Search for the cell housing the specified text and yield its [x, y] center coordinate. 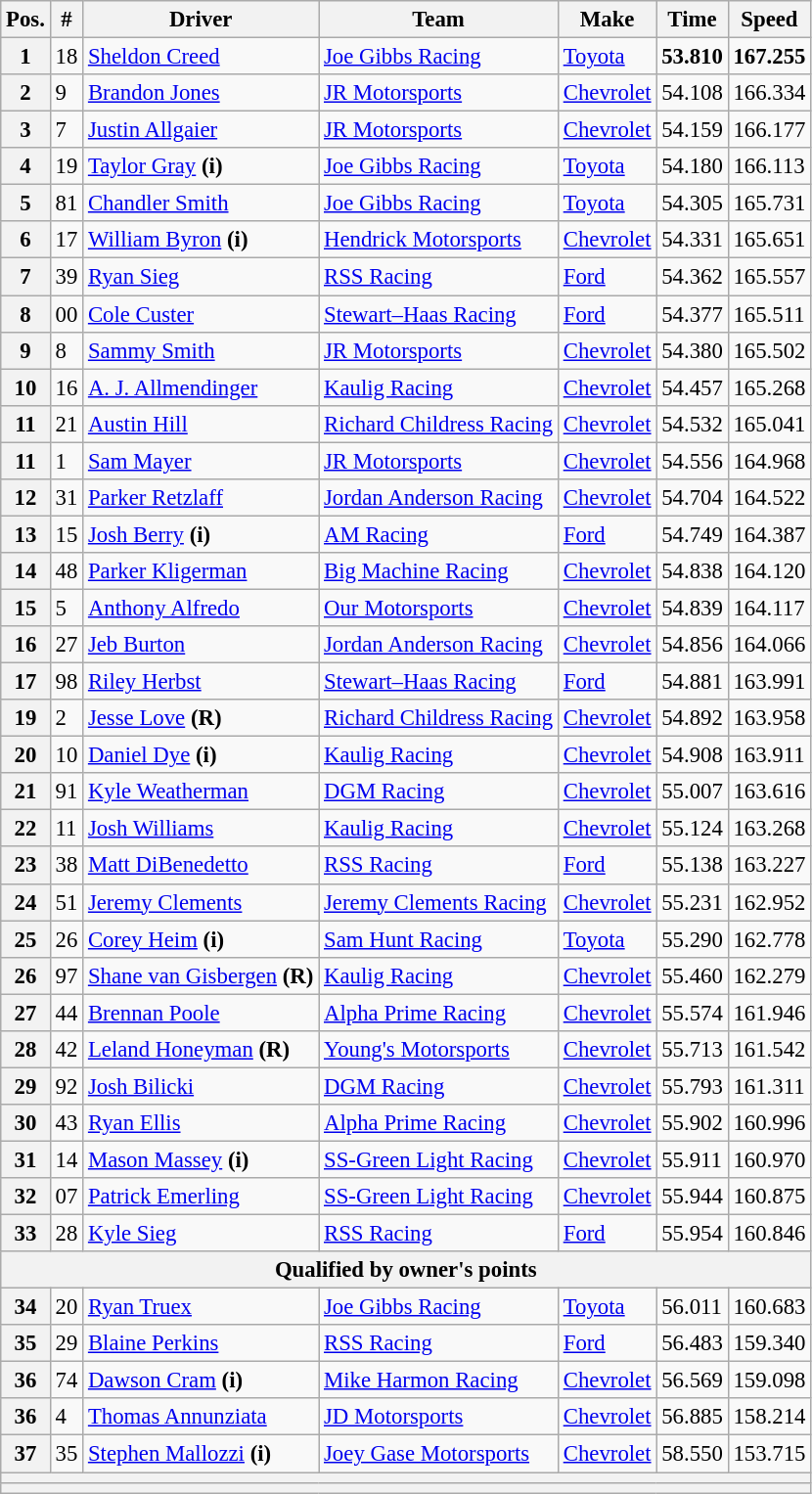
Dawson Cram (i) [202, 1381]
54.108 [693, 93]
JD Motorsports [438, 1418]
Speed [769, 20]
54.704 [693, 498]
12 [25, 498]
163.268 [769, 829]
Leland Honeyman (R) [202, 1050]
54.892 [693, 718]
Sheldon Creed [202, 57]
55.713 [693, 1050]
55.954 [693, 1234]
Our Motorsports [438, 608]
Brennan Poole [202, 1013]
00 [67, 314]
54.362 [693, 277]
Mike Harmon Racing [438, 1381]
39 [67, 277]
54.180 [693, 166]
165.041 [769, 424]
Kyle Weatherman [202, 792]
165.502 [769, 350]
55.290 [693, 939]
3 [25, 130]
Parker Retzlaff [202, 498]
162.952 [769, 902]
Joey Gase Motorsports [438, 1454]
56.569 [693, 1381]
Taylor Gray (i) [202, 166]
Shane van Gisbergen (R) [202, 975]
34 [25, 1307]
160.683 [769, 1307]
Parker Kligerman [202, 571]
58.550 [693, 1454]
159.340 [769, 1343]
Mason Massey (i) [202, 1159]
42 [67, 1050]
166.113 [769, 166]
Team [438, 20]
23 [25, 866]
160.970 [769, 1159]
Daniel Dye (i) [202, 755]
92 [67, 1086]
56.011 [693, 1307]
Pos. [25, 20]
Stephen Mallozzi (i) [202, 1454]
24 [25, 902]
163.911 [769, 755]
55.460 [693, 975]
91 [67, 792]
Ryan Ellis [202, 1123]
Sammy Smith [202, 350]
22 [25, 829]
Ryan Sieg [202, 277]
56.885 [693, 1418]
Jeremy Clements Racing [438, 902]
54.305 [693, 204]
Jeb Burton [202, 645]
Matt DiBenedetto [202, 866]
Blaine Perkins [202, 1343]
54.838 [693, 571]
William Byron (i) [202, 240]
56.483 [693, 1343]
Time [693, 20]
163.958 [769, 718]
Kyle Sieg [202, 1234]
Josh Bilicki [202, 1086]
165.651 [769, 240]
165.511 [769, 314]
38 [67, 866]
161.946 [769, 1013]
Riley Herbst [202, 682]
159.098 [769, 1381]
54.881 [693, 682]
163.991 [769, 682]
07 [67, 1197]
167.255 [769, 57]
166.177 [769, 130]
Sam Mayer [202, 461]
18 [67, 57]
Patrick Emerling [202, 1197]
164.117 [769, 608]
54.839 [693, 608]
Young's Motorsports [438, 1050]
55.944 [693, 1197]
55.007 [693, 792]
160.846 [769, 1234]
Driver [202, 20]
Sam Hunt Racing [438, 939]
162.778 [769, 939]
164.387 [769, 534]
97 [67, 975]
161.311 [769, 1086]
164.968 [769, 461]
Josh Berry (i) [202, 534]
158.214 [769, 1418]
Big Machine Racing [438, 571]
54.908 [693, 755]
32 [25, 1197]
25 [25, 939]
# [67, 20]
6 [25, 240]
Jeremy Clements [202, 902]
55.574 [693, 1013]
163.227 [769, 866]
54.556 [693, 461]
74 [67, 1381]
160.875 [769, 1197]
44 [67, 1013]
Hendrick Motorsports [438, 240]
165.731 [769, 204]
AM Racing [438, 534]
Anthony Alfredo [202, 608]
54.331 [693, 240]
54.532 [693, 424]
55.124 [693, 829]
Make [607, 20]
Justin Allgaier [202, 130]
55.231 [693, 902]
54.457 [693, 387]
81 [67, 204]
51 [67, 902]
153.715 [769, 1454]
55.902 [693, 1123]
Brandon Jones [202, 93]
160.996 [769, 1123]
13 [25, 534]
Qualified by owner's points [406, 1270]
55.911 [693, 1159]
Jesse Love (R) [202, 718]
Corey Heim (i) [202, 939]
53.810 [693, 57]
55.793 [693, 1086]
37 [25, 1454]
161.542 [769, 1050]
Ryan Truex [202, 1307]
48 [67, 571]
Chandler Smith [202, 204]
165.268 [769, 387]
Josh Williams [202, 829]
98 [67, 682]
43 [67, 1123]
165.557 [769, 277]
54.749 [693, 534]
166.334 [769, 93]
164.120 [769, 571]
162.279 [769, 975]
54.856 [693, 645]
A. J. Allmendinger [202, 387]
Thomas Annunziata [202, 1418]
163.616 [769, 792]
54.159 [693, 130]
Austin Hill [202, 424]
164.522 [769, 498]
54.377 [693, 314]
55.138 [693, 866]
33 [25, 1234]
Cole Custer [202, 314]
54.380 [693, 350]
30 [25, 1123]
164.066 [769, 645]
